Extract the (X, Y) coordinate from the center of the cell holding the provided text.  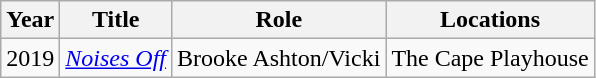
The Cape Playhouse (490, 58)
2019 (30, 58)
Locations (490, 20)
Role (279, 20)
Title (116, 20)
Noises Off (116, 58)
Brooke Ashton/Vicki (279, 58)
Year (30, 20)
